Scan for the cell matching the given text and deliver its [X, Y] coordinate at center. 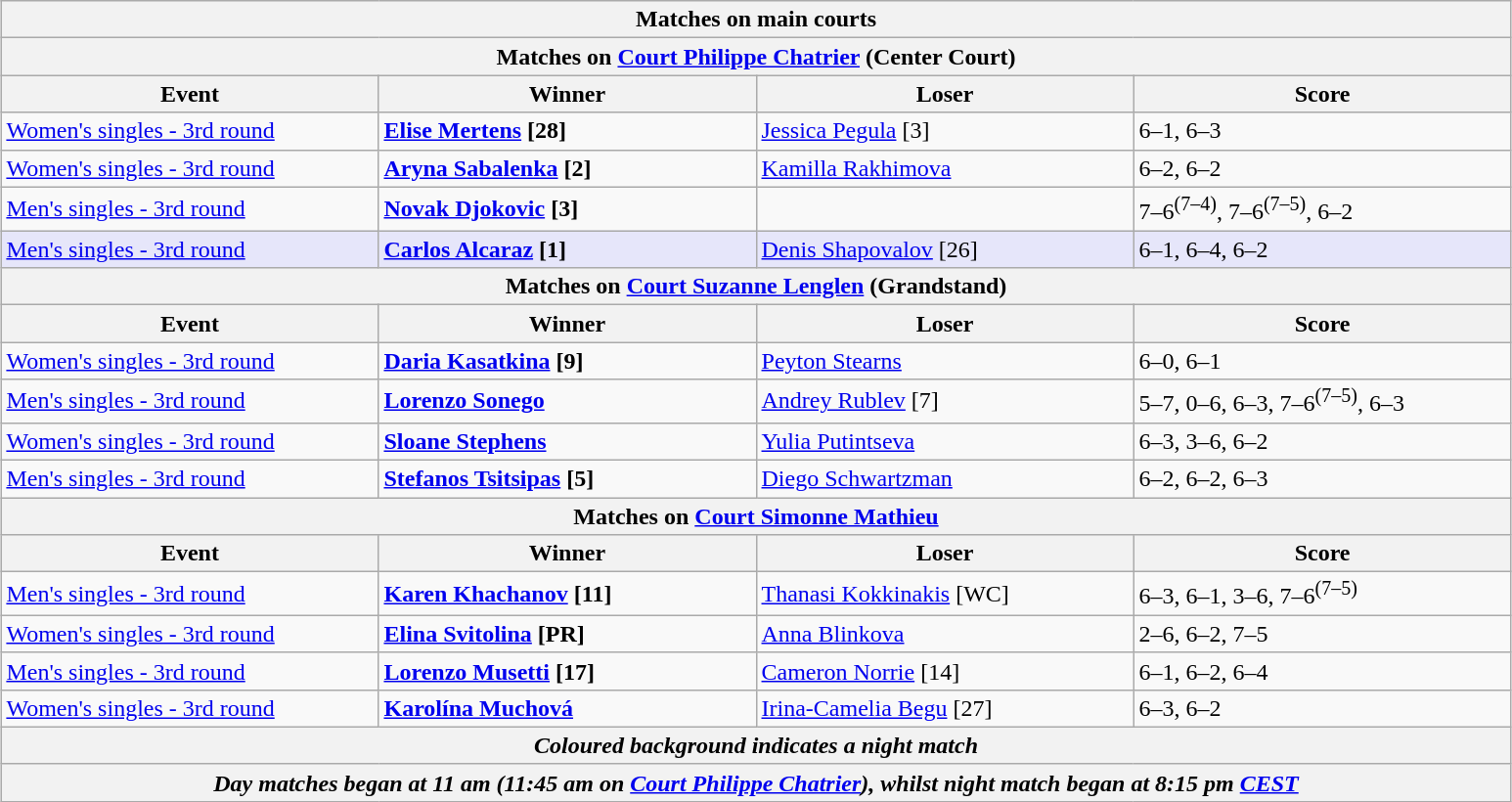
6–3, 6–1, 3–6, 7–6(7–5) [1322, 595]
Karen Khachanov [11] [567, 595]
Andrey Rublev [7] [945, 401]
Peyton Stearns [945, 361]
Irina-Camelia Begu [27] [945, 708]
Sloane Stephens [567, 441]
6–3, 6–2 [1322, 708]
Matches on Court Simonne Mathieu [756, 516]
6–3, 3–6, 6–2 [1322, 441]
Coloured background indicates a night match [756, 745]
Matches on Court Suzanne Lenglen (Grandstand) [756, 287]
Elise Mertens [28] [567, 131]
Matches on Court Philippe Chatrier (Center Court) [756, 57]
6–1, 6–3 [1322, 131]
Matches on main courts [756, 20]
Denis Shapovalov [26] [945, 249]
Diego Schwartzman [945, 478]
Yulia Putintseva [945, 441]
Lorenzo Musetti [17] [567, 671]
Kamilla Rakhimova [945, 168]
6–1, 6–4, 6–2 [1322, 249]
Carlos Alcaraz [1] [567, 249]
5–7, 0–6, 6–3, 7–6(7–5), 6–3 [1322, 401]
6–0, 6–1 [1322, 361]
Jessica Pegula [3] [945, 131]
6–2, 6–2, 6–3 [1322, 478]
6–2, 6–2 [1322, 168]
7–6(7–4), 7–6(7–5), 6–2 [1322, 209]
2–6, 6–2, 7–5 [1322, 634]
Daria Kasatkina [9] [567, 361]
Novak Djokovic [3] [567, 209]
Cameron Norrie [14] [945, 671]
Aryna Sabalenka [2] [567, 168]
Anna Blinkova [945, 634]
Thanasi Kokkinakis [WC] [945, 595]
6–1, 6–2, 6–4 [1322, 671]
Day matches began at 11 am (11:45 am on Court Philippe Chatrier), whilst night match began at 8:15 pm CEST [756, 782]
Stefanos Tsitsipas [5] [567, 478]
Lorenzo Sonego [567, 401]
Karolína Muchová [567, 708]
Elina Svitolina [PR] [567, 634]
